Locate the cell with the specified text and output its (x, y) center coordinate. 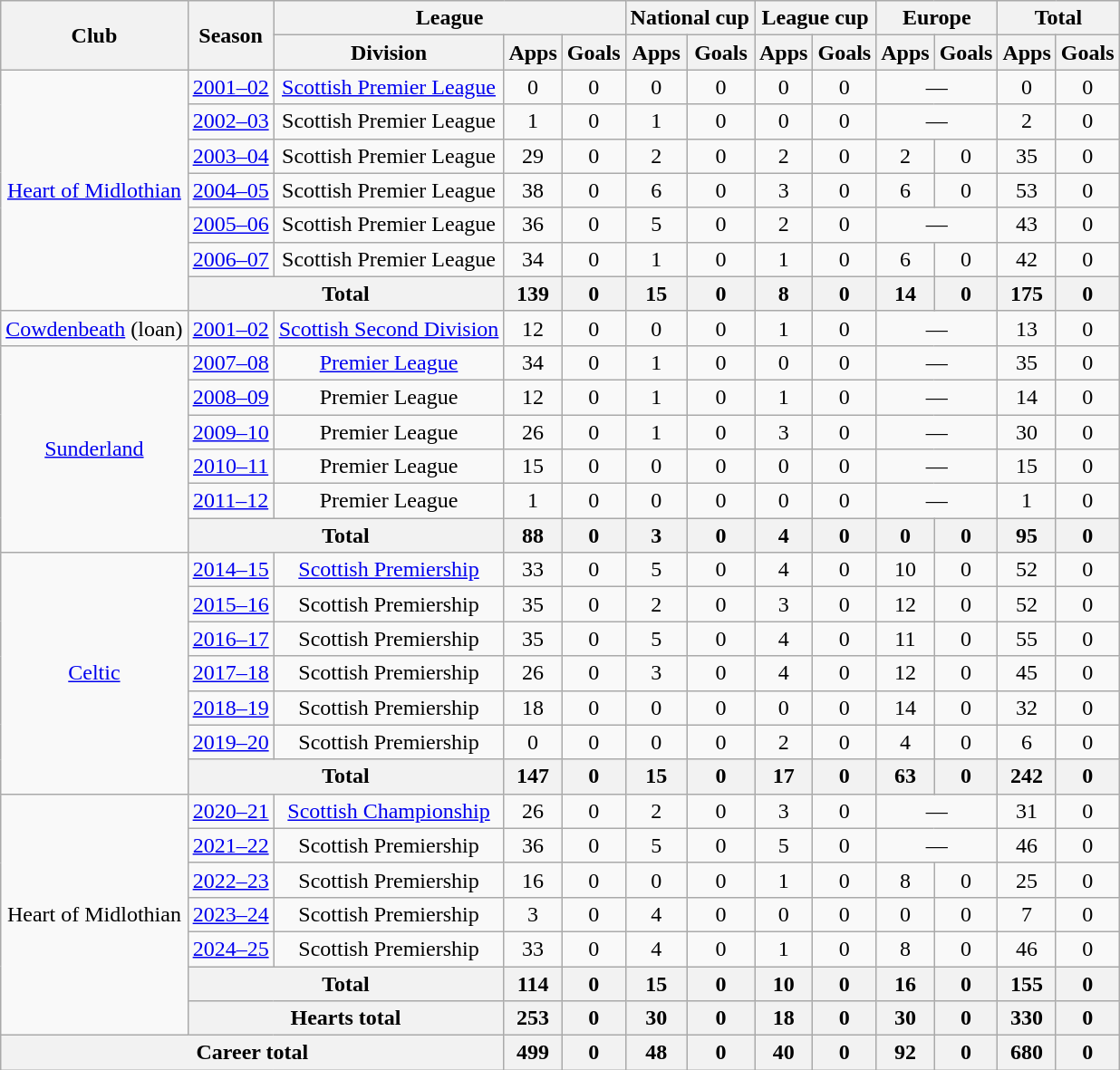
Season (230, 35)
680 (1027, 1053)
242 (1027, 776)
147 (533, 776)
139 (533, 294)
175 (1027, 294)
National cup (690, 18)
2015–16 (230, 604)
Cowdenbeath (loan) (94, 328)
2016–17 (230, 639)
Celtic (94, 673)
17 (783, 776)
Sunderland (94, 448)
Division (389, 53)
114 (533, 983)
253 (533, 1018)
55 (1027, 639)
2022–23 (230, 880)
Hearts total (346, 1018)
38 (533, 190)
2021–22 (230, 845)
499 (533, 1053)
2010–11 (230, 467)
95 (1027, 535)
2014–15 (230, 570)
2007–08 (230, 362)
25 (1027, 880)
330 (1027, 1018)
40 (783, 1053)
13 (1027, 328)
7 (1027, 914)
29 (533, 156)
Career total (252, 1053)
42 (1027, 259)
Scottish Second Division (389, 328)
2023–24 (230, 914)
11 (905, 639)
2024–25 (230, 949)
League cup (815, 18)
2002–03 (230, 121)
53 (1027, 190)
2004–05 (230, 190)
League (449, 18)
32 (1027, 708)
2008–09 (230, 397)
2011–12 (230, 501)
Club (94, 35)
43 (1027, 225)
2020–21 (230, 811)
155 (1027, 983)
2017–18 (230, 673)
63 (905, 776)
2018–19 (230, 708)
2009–10 (230, 432)
Scottish Championship (389, 811)
Europe (937, 18)
31 (1027, 811)
48 (656, 1053)
2019–20 (230, 742)
88 (533, 535)
92 (905, 1053)
2006–07 (230, 259)
45 (1027, 673)
2003–04 (230, 156)
2005–06 (230, 225)
